Search for the cell housing the specified text and yield its (X, Y) center coordinate. 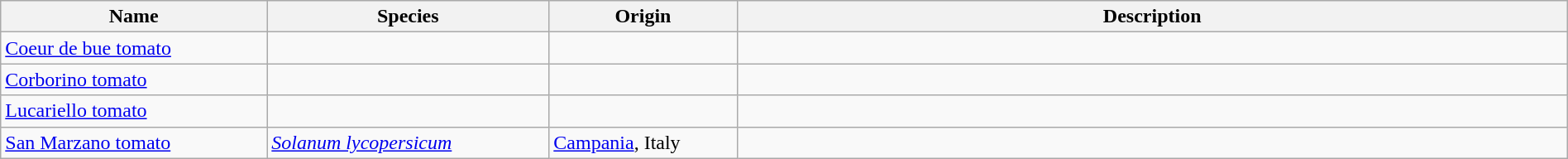
Species (409, 17)
Origin (643, 17)
Name (134, 17)
Solanum lycopersicum (409, 142)
Campania, Italy (643, 142)
Corborino tomato (134, 79)
Description (1152, 17)
Lucariello tomato (134, 111)
San Marzano tomato (134, 142)
Coeur de bue tomato (134, 48)
